Find where the given text appears and provide that cell's center as [x, y] coordinate. 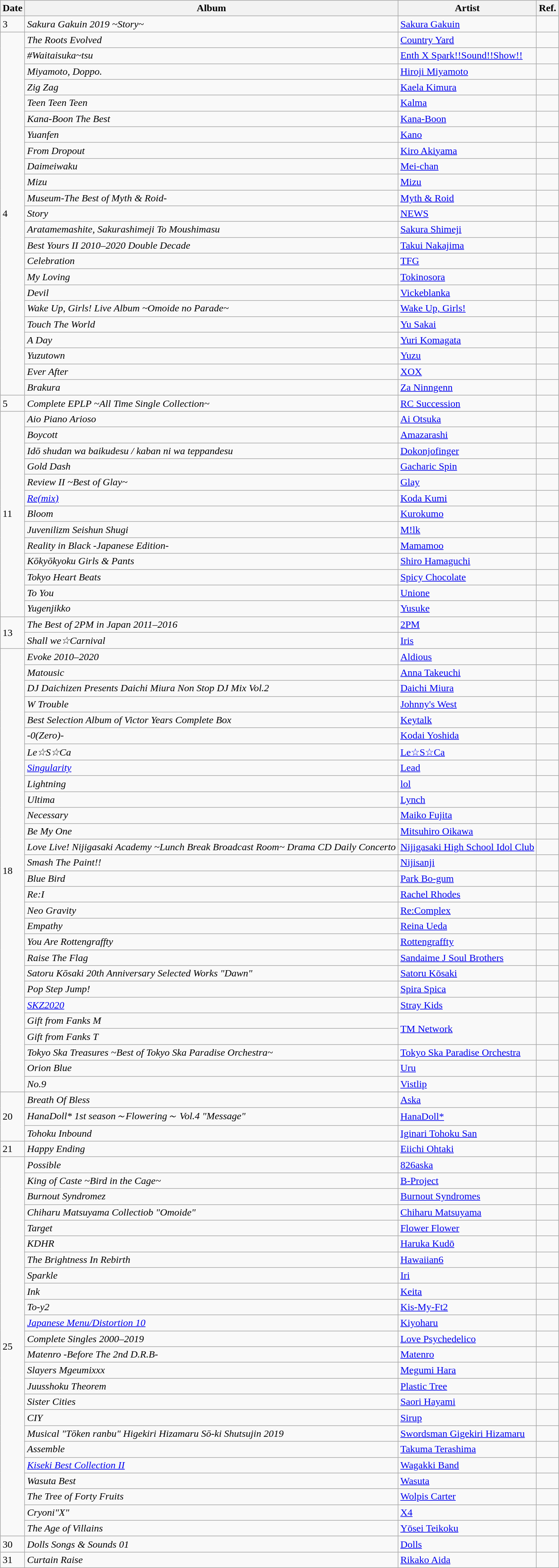
Dolls Songs & Sounds 01 [212, 1544]
3 [12, 24]
Ink [212, 1291]
Ever After [212, 372]
Ultima [212, 800]
KDHR [212, 1244]
Zig Zag [212, 87]
Raise The Flag [212, 958]
Evoke 2010–2020 [212, 657]
Lightning [212, 784]
Gacharic Spin [467, 467]
Daichi Miura [467, 688]
-0(Zero)- [212, 736]
Kiyoharu [467, 1323]
Kalma [467, 103]
Complete Singles 2000–2019 [212, 1339]
TFG [467, 261]
Cryoni"X" [212, 1512]
Ai Otsuka [467, 419]
Keita [467, 1291]
B-Project [467, 1181]
30 [12, 1544]
HanaDoll* [467, 1117]
SKZ2020 [212, 1005]
Devil [212, 293]
Aldious [467, 657]
Spira Spica [467, 989]
2PM [467, 624]
Boycott [212, 435]
Celebration [212, 261]
Flower Flower [467, 1228]
Daimeiwaku [212, 166]
Love Live! Nijigasaki Academy ~Lunch Break Broadcast Room~ Drama CD Daily Concerto [212, 847]
Sakura Gakuin [467, 24]
Aratamemashite, Sakurashimeji To Moushimasu [212, 230]
Be My One [212, 831]
NEWS [467, 214]
No.9 [212, 1084]
Burnout Syndromez [212, 1196]
TM Network [467, 1029]
Japanese Menu/Distortion 10 [212, 1323]
Possible [212, 1165]
Kōkyōkyoku Girls & Pants [212, 561]
Artist [467, 8]
RC Succession [467, 403]
To You [212, 593]
31 [12, 1560]
Complete EPLP ~All Time Single Collection~ [212, 403]
Satoru Kōsaki [467, 974]
Neo Gravity [212, 910]
Yugenjikko [212, 609]
Yuzutown [212, 356]
Happy Ending [212, 1149]
Dokonjofinger [467, 450]
The Best of 2PM in Japan 2011–2016 [212, 624]
Maiko Fujita [467, 815]
Sirup [467, 1418]
The Brightness In Rebirth [212, 1260]
Unione [467, 593]
You Are Rottengraffty [212, 942]
The Age of Villains [212, 1528]
13 [12, 633]
Kana-Boon [467, 119]
Necessary [212, 815]
Takui Nakajima [467, 245]
Sparkle [212, 1275]
Kiro Akiyama [467, 150]
Story [212, 214]
Pop Step Jump! [212, 989]
18 [12, 870]
Vistlip [467, 1084]
Date [12, 8]
11 [12, 514]
Bloom [212, 514]
Wake Up, Girls! [467, 308]
Matousic [212, 673]
Dolls [467, 1544]
Plastic Tree [467, 1386]
Tokinosora [467, 277]
Kaela Kimura [467, 87]
Wake Up, Girls! Live Album ~Omoide no Parade~ [212, 308]
Kana-Boon The Best [212, 119]
X4 [467, 1512]
Wasuta Best [212, 1481]
Matenro -Before The 2nd D.R.B- [212, 1355]
Mamamoo [467, 545]
Kis-My-Ft2 [467, 1307]
Empathy [212, 926]
The Tree of Forty Fruits [212, 1497]
Sakura Gakuin 2019 ~Story~ [212, 24]
Haruka Kudō [467, 1244]
Lynch [467, 800]
20 [12, 1117]
Wasuta [467, 1481]
Gift from Fanks T [212, 1037]
Slayers Mgeumixxx [212, 1370]
Hawaiian6 [467, 1260]
Gift from Fanks M [212, 1021]
Hiroji Miyamoto [467, 71]
XOX [467, 372]
Album [212, 8]
Juusshoku Theorem [212, 1386]
21 [12, 1149]
DJ Daichizen Presents Daichi Miura Non Stop DJ Mix Vol.2 [212, 688]
Reality in Black -Japanese Edition- [212, 545]
Yuzu [467, 356]
Chiharu Matsuyama Collectiob "Omoide" [212, 1212]
Reina Ueda [467, 926]
826aska [467, 1165]
Kurokumo [467, 514]
Uru [467, 1068]
Curtain Raise [212, 1560]
Rikako Aida [467, 1560]
The Roots Evolved [212, 40]
Re:I [212, 894]
Mitsuhiro Oikawa [467, 831]
Shiro Hamaguchi [467, 561]
Miyamoto, Doppo. [212, 71]
King of Caste ~Bird in the Cage~ [212, 1181]
Iris [467, 641]
Blue Bird [212, 878]
Ref. [548, 8]
Breath Of Bless [212, 1100]
Za Ninngenn [467, 387]
HanaDoll* 1st season～Flowering～ Vol.4 "Message" [212, 1117]
Review II ~Best of Glay~ [212, 482]
Idō shudan wa baikudesu / kaban ni wa teppandesu [212, 450]
Chiharu Matsuyama [467, 1212]
Stray Kids [467, 1005]
Best Yours II 2010–2020 Double Decade [212, 245]
Best Selection Album of Victor Years Complete Box [212, 720]
Love Psychedelico [467, 1339]
Koda Kumi [467, 498]
M!lk [467, 530]
From Dropout [212, 150]
CIY [212, 1418]
Gold Dash [212, 467]
Iri [467, 1275]
Kiseki Best Collection II [212, 1465]
Sister Cities [212, 1402]
Singularity [212, 768]
Myth & Roid [467, 198]
Assemble [212, 1449]
Yu Sakai [467, 324]
Eiichi Ohtaki [467, 1149]
Tohoku Inbound [212, 1133]
Mei-chan [467, 166]
Re(mix) [212, 498]
Juvenilizm Seishun Shugi [212, 530]
Kodai Yoshida [467, 736]
Target [212, 1228]
Touch The World [212, 324]
Brakura [212, 387]
Swordsman Gigekiri Hizamaru [467, 1433]
W Trouble [212, 704]
Tokyo Ska Treasures ~Best of Tokyo Ska Paradise Orchestra~ [212, 1052]
#Waitaisuka~tsu [212, 56]
Nijisanji [467, 863]
Megumi Hara [467, 1370]
Spicy Chocolate [467, 577]
Burnout Syndromes [467, 1196]
Museum-The Best of Myth & Roid- [212, 198]
Johnny's West [467, 704]
Orion Blue [212, 1068]
Saori Hayami [467, 1402]
Takuma Terashima [467, 1449]
Amazarashi [467, 435]
My Loving [212, 277]
Yuanfen [212, 135]
Rachel Rhodes [467, 894]
Lead [467, 768]
Matenro [467, 1355]
lol [467, 784]
Wagakki Band [467, 1465]
Country Yard [467, 40]
Musical "Tōken ranbu" Higekiri Hizamaru Sō-ki Shutsujin 2019 [212, 1433]
Vickeblanka [467, 293]
Shall we☆Carnival [212, 641]
Aio Piano Arioso [212, 419]
Iginari Tohoku San [467, 1133]
To-y2 [212, 1307]
Enth X Spark!!Sound!!Show!! [467, 56]
Rottengraffty [467, 942]
Nijigasaki High School Idol Club [467, 847]
Satoru Kōsaki 20th Anniversary Selected Works "Dawn" [212, 974]
A Day [212, 340]
25 [12, 1347]
Aska [467, 1100]
Sakura Shimeji [467, 230]
Teen Teen Teen [212, 103]
Tokyo Ska Paradise Orchestra [467, 1052]
Keytalk [467, 720]
Anna Takeuchi [467, 673]
Sandaime J Soul Brothers [467, 958]
Re:Complex [467, 910]
Yusuke [467, 609]
Yōsei Teikoku [467, 1528]
Yuri Komagata [467, 340]
Park Bo-gum [467, 878]
4 [12, 213]
Smash The Paint!! [212, 863]
5 [12, 403]
Glay [467, 482]
Tokyo Heart Beats [212, 577]
Kano [467, 135]
Wolpis Carter [467, 1497]
